Capture the cell that displays the provided text and extract its [X, Y] central coordinate. 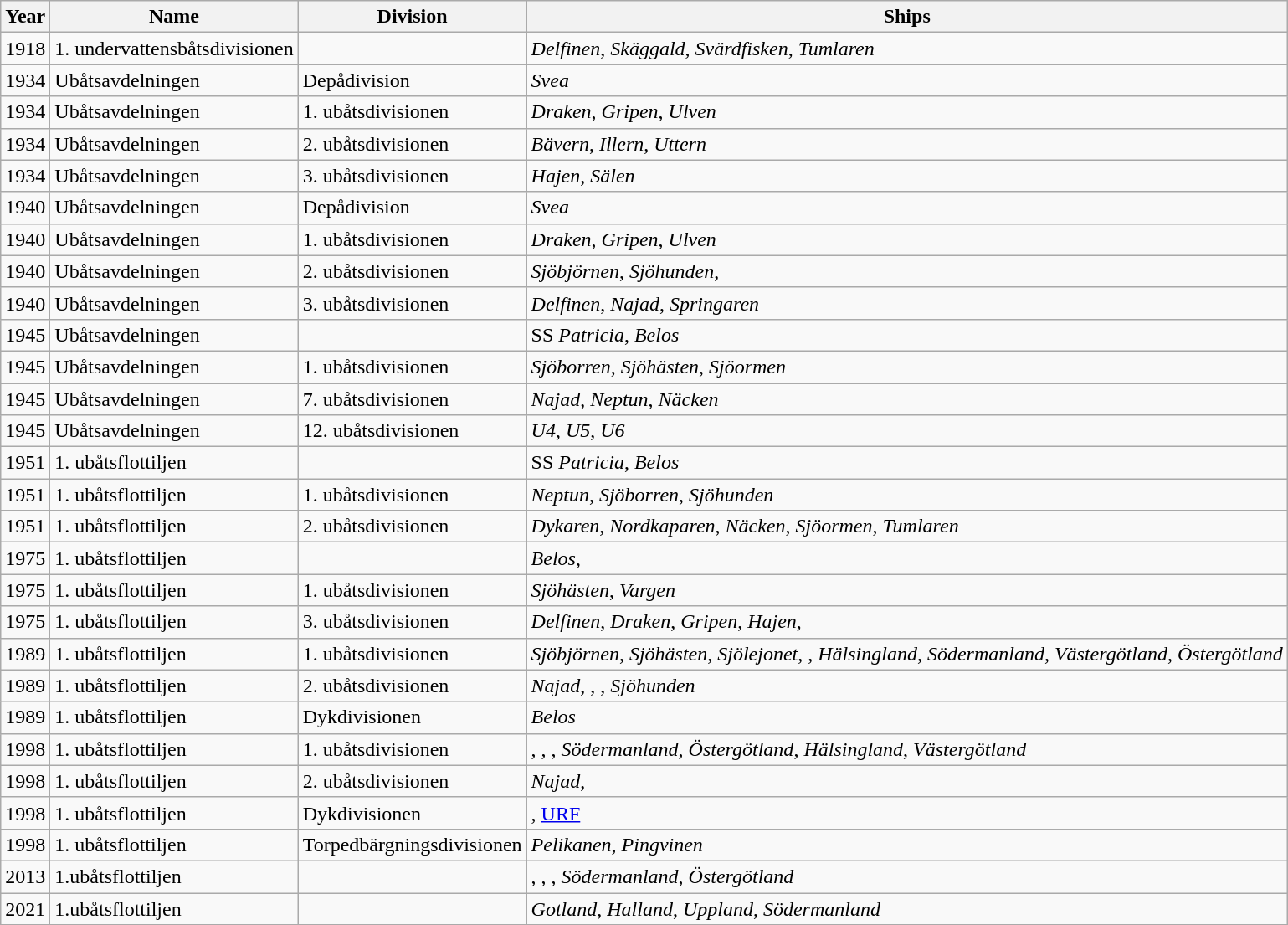
Dykaren, Nordkaparen, Näcken, Sjöormen, Tumlaren [907, 527]
Belos [907, 717]
Sjöborren, Sjöhästen, Sjöormen [907, 367]
, URF [907, 813]
Belos, [907, 558]
12. ubåtsdivisionen [412, 431]
2013 [25, 876]
Delfinen, Skäggald, Svärdfisken, Tumlaren [907, 49]
U4, U5, U6 [907, 431]
Delfinen, Najad, Springaren [907, 303]
Hajen, Sälen [907, 176]
Division [412, 17]
Sjöhästen, Vargen [907, 590]
Najad, , , Sjöhunden [907, 686]
Delfinen, Draken, Gripen, Hajen, [907, 622]
Name [174, 17]
Najad, Neptun, Näcken [907, 399]
Sjöbjörnen, Sjöhästen, Sjölejonet, , Hälsingland, Södermanland, Västergötland, Östergötland [907, 654]
Bävern, Illern, Uttern [907, 144]
Ships [907, 17]
2021 [25, 908]
Gotland, Halland, Uppland, Södermanland [907, 908]
Neptun, Sjöborren, Sjöhunden [907, 495]
Pelikanen, Pingvinen [907, 845]
Sjöbjörnen, Sjöhunden, [907, 271]
, , , Södermanland, Östergötland, Hälsingland, Västergötland [907, 749]
7. ubåtsdivisionen [412, 399]
Torpedbärgningsdivisionen [412, 845]
Najad, [907, 781]
Year [25, 17]
1918 [25, 49]
, , , Södermanland, Östergötland [907, 876]
1. undervattensbåtsdivisionen [174, 49]
